Provide the [X, Y] coordinate of the cell's center where the given text is located.  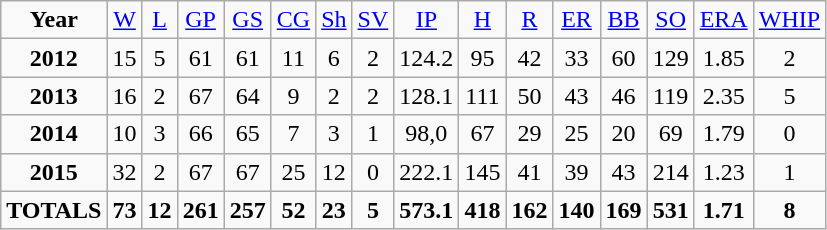
SV [373, 20]
1.79 [724, 134]
8 [789, 210]
129 [670, 58]
140 [576, 210]
23 [334, 210]
2015 [54, 172]
32 [124, 172]
119 [670, 96]
15 [124, 58]
162 [530, 210]
1.71 [724, 210]
ERA [724, 20]
1.23 [724, 172]
95 [482, 58]
42 [530, 58]
531 [670, 210]
16 [124, 96]
7 [293, 134]
66 [200, 134]
418 [482, 210]
2.35 [724, 96]
10 [124, 134]
214 [670, 172]
CG [293, 20]
6 [334, 58]
ER [576, 20]
29 [530, 134]
R [530, 20]
TOTALS [54, 210]
BB [624, 20]
50 [530, 96]
2013 [54, 96]
9 [293, 96]
1.85 [724, 58]
222.1 [426, 172]
65 [248, 134]
69 [670, 134]
11 [293, 58]
111 [482, 96]
Year [54, 20]
SO [670, 20]
GP [200, 20]
H [482, 20]
41 [530, 172]
L [160, 20]
573.1 [426, 210]
20 [624, 134]
W [124, 20]
73 [124, 210]
52 [293, 210]
IP [426, 20]
64 [248, 96]
261 [200, 210]
2012 [54, 58]
60 [624, 58]
128.1 [426, 96]
169 [624, 210]
33 [576, 58]
145 [482, 172]
98,0 [426, 134]
39 [576, 172]
46 [624, 96]
WHIP [789, 20]
Sh [334, 20]
GS [248, 20]
257 [248, 210]
2014 [54, 134]
124.2 [426, 58]
